Detect which cell encompasses the target text, then output its (x, y) center coordinate. 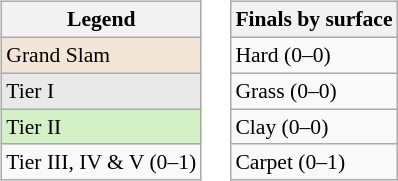
Grand Slam (101, 55)
Finals by surface (314, 20)
Hard (0–0) (314, 55)
Tier III, IV & V (0–1) (101, 162)
Tier I (101, 91)
Carpet (0–1) (314, 162)
Clay (0–0) (314, 127)
Tier II (101, 127)
Legend (101, 20)
Grass (0–0) (314, 91)
